Return the [x, y] coordinate for the center point of the cell that contains the specified text.  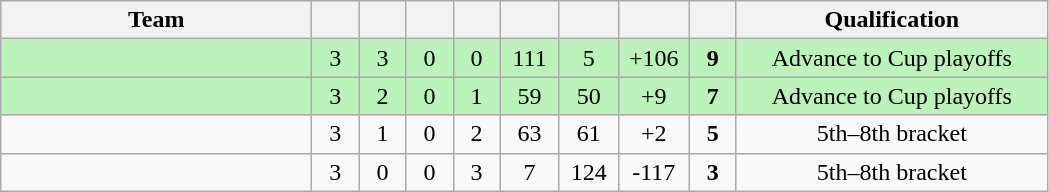
Qualification [892, 20]
-117 [654, 172]
Team [156, 20]
50 [588, 96]
9 [712, 58]
+2 [654, 134]
+9 [654, 96]
59 [530, 96]
124 [588, 172]
+106 [654, 58]
63 [530, 134]
61 [588, 134]
111 [530, 58]
